Scan for the cell matching the given text and deliver its (X, Y) coordinate at center. 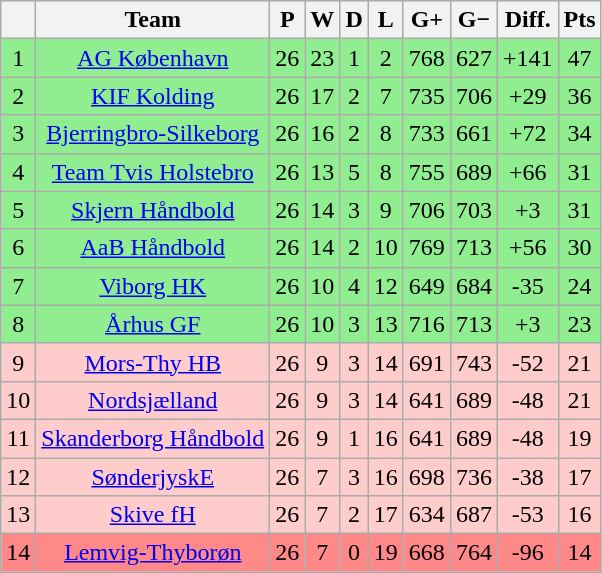
+72 (528, 134)
736 (474, 477)
684 (474, 286)
G+ (426, 20)
Lemvig-Thyborøn (153, 553)
W (322, 20)
D (354, 20)
Diff. (528, 20)
+66 (528, 172)
AG København (153, 58)
687 (474, 515)
+29 (528, 96)
627 (474, 58)
-96 (528, 553)
755 (426, 172)
36 (580, 96)
Skive fH (153, 515)
-35 (528, 286)
661 (474, 134)
668 (426, 553)
SønderjyskE (153, 477)
716 (426, 324)
11 (18, 438)
Pts (580, 20)
+141 (528, 58)
G− (474, 20)
Skjern Håndbold (153, 210)
P (288, 20)
0 (354, 553)
735 (426, 96)
Team (153, 20)
L (386, 20)
768 (426, 58)
Skanderborg Håndbold (153, 438)
Team Tvis Holstebro (153, 172)
Bjerringbro-Silkeborg (153, 134)
-53 (528, 515)
-52 (528, 362)
Nordsjælland (153, 400)
634 (426, 515)
743 (474, 362)
Århus GF (153, 324)
698 (426, 477)
30 (580, 248)
Viborg HK (153, 286)
764 (474, 553)
649 (426, 286)
47 (580, 58)
-38 (528, 477)
691 (426, 362)
AaB Håndbold (153, 248)
34 (580, 134)
KIF Kolding (153, 96)
Mors-Thy HB (153, 362)
703 (474, 210)
769 (426, 248)
6 (18, 248)
733 (426, 134)
+56 (528, 248)
24 (580, 286)
